Identify which cell holds the provided text, then report its [X, Y] central coordinate. 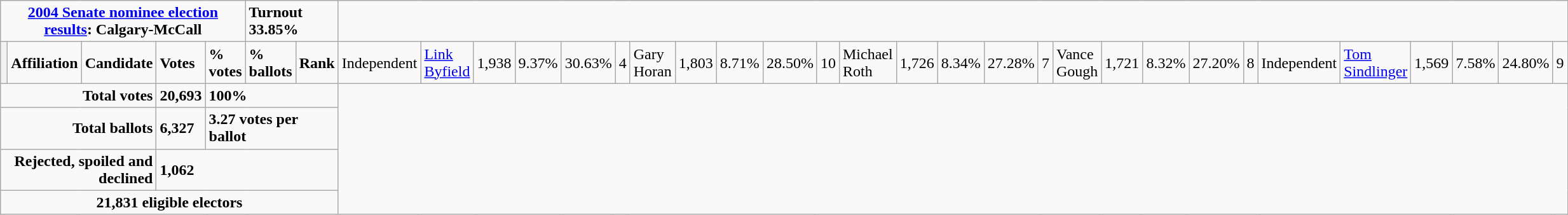
Rank [317, 62]
2004 Senate nominee election results: Calgary-McCall [123, 22]
Link Byfield [447, 62]
9 [1560, 62]
4 [623, 62]
1,726 [917, 62]
1,938 [494, 62]
Gary Horan [652, 62]
Vance Gough [1077, 62]
Turnout 33.85% [292, 22]
Total votes [79, 95]
Affiliation [44, 62]
6,327 [181, 128]
1,721 [1122, 62]
Votes [181, 62]
Candidate [119, 62]
27.28% [1011, 62]
7 [1045, 62]
100% [272, 95]
1,803 [695, 62]
21,831 eligible electors [169, 202]
28.50% [789, 62]
Total ballots [79, 128]
8 [1251, 62]
24.80% [1525, 62]
Rejected, spoiled and declined [79, 169]
Michael Roth [868, 62]
% votes [225, 62]
Tom Sindlinger [1375, 62]
27.20% [1217, 62]
7.58% [1476, 62]
8.71% [740, 62]
3.27 votes per ballot [272, 128]
9.37% [538, 62]
20,693 [181, 95]
% ballots [271, 62]
8.32% [1166, 62]
8.34% [961, 62]
30.63% [589, 62]
1,062 [247, 169]
10 [828, 62]
1,569 [1431, 62]
